Find where the given text appears and provide that cell's center as [X, Y] coordinate. 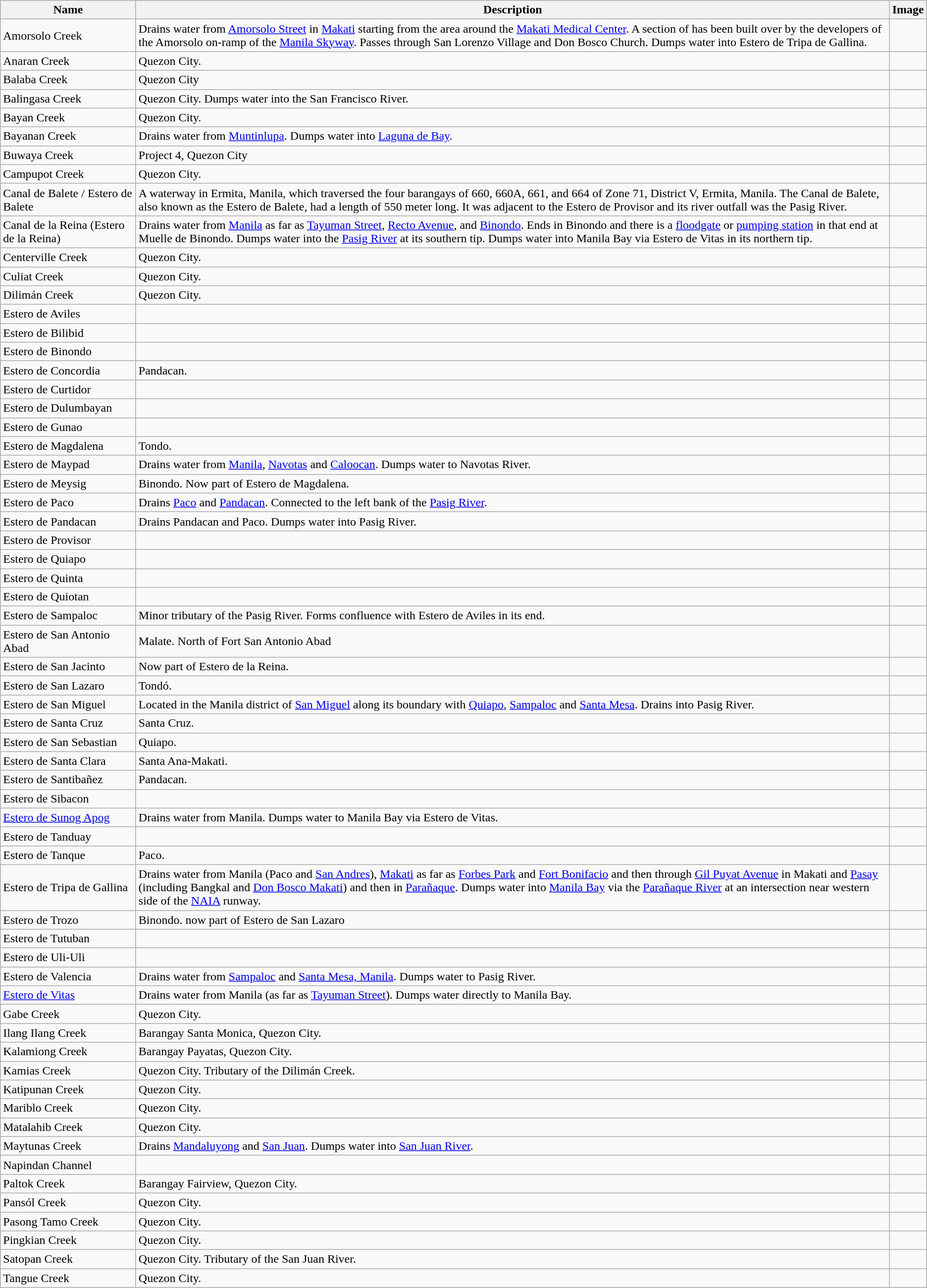
Drains Pandacan and Paco. Dumps water into Pasig River. [513, 521]
Drains water from Muntinlupa. Dumps water into Laguna de Bay. [513, 136]
Binondo. now part of Estero de San Lazaro [513, 920]
Estero de Sunog Apog [68, 817]
Ilang Ilang Creek [68, 1033]
Estero de Maypad [68, 465]
Canal de la Reina (Estero de la Reina) [68, 232]
Description [513, 10]
Canal de Balete / Estero de Balete [68, 199]
Estero de Curtidor [68, 389]
Drains water from Manila, Navotas and Caloocan. Dumps water to Navotas River. [513, 465]
Pansól Creek [68, 1202]
Santa Cruz. [513, 723]
Estero de Paco [68, 502]
Malate. North of Fort San Antonio Abad [513, 641]
Estero de Uli-Uli [68, 958]
Culiat Creek [68, 276]
Estero de Tanduay [68, 836]
Paco. [513, 855]
Estero de San Lazaro [68, 686]
Pasong Tamo Creek [68, 1221]
Quezon City. Tributary of the Dilimán Creek. [513, 1071]
Tangue Creek [68, 1278]
Napindan Channel [68, 1165]
Barangay Santa Monica, Quezon City. [513, 1033]
Estero de Bilibid [68, 333]
Quezon City. Dumps water into the San Francisco River. [513, 99]
Estero de Quiotan [68, 597]
Amorsolo Creek [68, 36]
Drains water from Manila. Dumps water to Manila Bay via Estero de Vitas. [513, 817]
Estero de Magdalena [68, 446]
Barangay Payatas, Quezon City. [513, 1052]
Tondó. [513, 686]
Estero de Dulumbayan [68, 408]
Estero de Concordia [68, 371]
Estero de San Sebastian [68, 742]
Estero de San Antonio Abad [68, 641]
Quezon City. Tributary of the San Juan River. [513, 1259]
Binondo. Now part of Estero de Magdalena. [513, 483]
Mariblo Creek [68, 1108]
Minor tributary of the Pasig River. Forms confluence with Estero de Aviles in its end. [513, 616]
Image [908, 10]
Maytunas Creek [68, 1146]
Estero de Sibacon [68, 799]
Anaran Creek [68, 61]
Matalahib Creek [68, 1127]
Now part of Estero de la Reina. [513, 667]
Estero de Trozo [68, 920]
Buwaya Creek [68, 155]
Estero de Santa Clara [68, 761]
Estero de Binondo [68, 352]
Quiapo. [513, 742]
Paltok Creek [68, 1183]
Estero de Santibañez [68, 780]
Estero de Quinta [68, 578]
Katipunan Creek [68, 1089]
Estero de Santa Cruz [68, 723]
Estero de Provisor [68, 540]
Name [68, 10]
Tondo. [513, 446]
Santa Ana-Makati. [513, 761]
Estero de San Jacinto [68, 667]
Estero de Tanque [68, 855]
Kamias Creek [68, 1071]
Bayan Creek [68, 117]
Estero de Tutuban [68, 939]
Drains Mandaluyong and San Juan. Dumps water into San Juan River. [513, 1146]
Pingkian Creek [68, 1240]
Quezon City [513, 80]
Estero de Valencia [68, 976]
Dilimán Creek [68, 295]
Estero de Vitas [68, 995]
Satopan Creek [68, 1259]
Barangay Fairview, Quezon City. [513, 1183]
Drains water from Manila (as far as Tayuman Street). Dumps water directly to Manila Bay. [513, 995]
Estero de San Miguel [68, 704]
Project 4, Quezon City [513, 155]
Located in the Manila district of San Miguel along its boundary with Quiapo, Sampaloc and Santa Mesa. Drains into Pasig River. [513, 704]
Drains water from Sampaloc and Santa Mesa, Manila. Dumps water to Pasig River. [513, 976]
Bayanan Creek [68, 136]
Estero de Meysig [68, 483]
Estero de Tripa de Gallina [68, 887]
Gabe Creek [68, 1014]
Centerville Creek [68, 257]
Estero de Sampaloc [68, 616]
Balaba Creek [68, 80]
Estero de Gunao [68, 427]
Campupot Creek [68, 174]
Estero de Quiapo [68, 559]
Estero de Pandacan [68, 521]
Drains Paco and Pandacan. Connected to the left bank of the Pasig River. [513, 502]
Kalamiong Creek [68, 1052]
Estero de Aviles [68, 314]
Balingasa Creek [68, 99]
